Extract the [x, y] coordinate from the center of the cell holding the provided text.  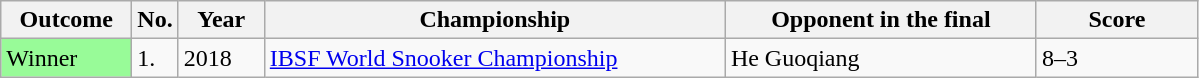
Score [1116, 20]
Outcome [66, 20]
IBSF World Snooker Championship [494, 58]
1. [155, 58]
2018 [221, 58]
8–3 [1116, 58]
No. [155, 20]
Winner [66, 58]
Year [221, 20]
He Guoqiang [880, 58]
Opponent in the final [880, 20]
Championship [494, 20]
